Identify which cell holds the provided text, then report its [X, Y] central coordinate. 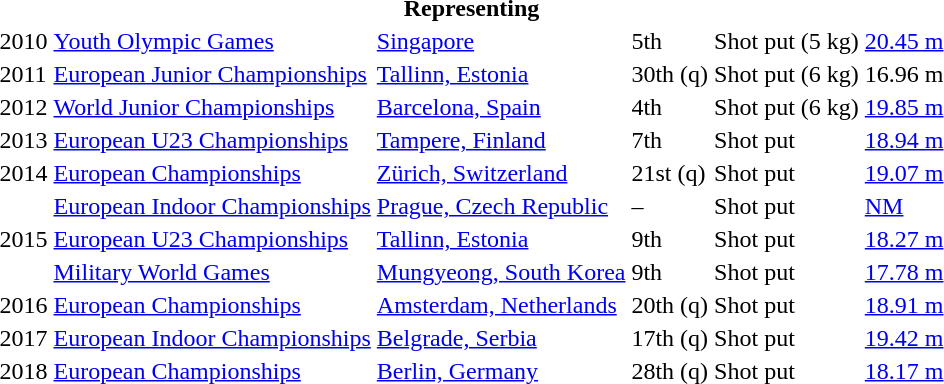
– [670, 206]
Tampere, Finland [501, 140]
Barcelona, Spain [501, 107]
Youth Olympic Games [212, 41]
World Junior Championships [212, 107]
Prague, Czech Republic [501, 206]
5th [670, 41]
7th [670, 140]
4th [670, 107]
Singapore [501, 41]
Mungyeong, South Korea [501, 272]
21st (q) [670, 173]
Zürich, Switzerland [501, 173]
17th (q) [670, 338]
Military World Games [212, 272]
20th (q) [670, 305]
30th (q) [670, 74]
Amsterdam, Netherlands [501, 305]
Shot put (5 kg) [787, 41]
Belgrade, Serbia [501, 338]
European Junior Championships [212, 74]
